Detect which cell encompasses the target text, then output its (x, y) center coordinate. 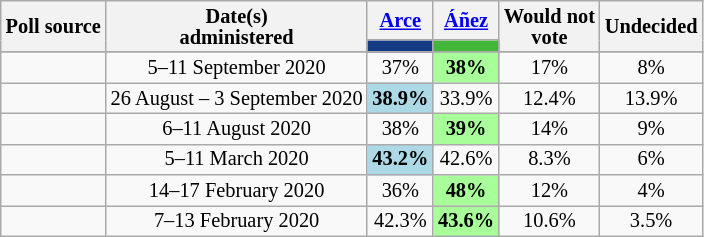
37% (400, 68)
5–11 September 2020 (237, 68)
Áñez (466, 20)
12% (550, 190)
Poll source (54, 26)
38.9% (400, 98)
14–17 February 2020 (237, 190)
33.9% (466, 98)
43.6% (466, 220)
36% (400, 190)
42.3% (400, 220)
6% (652, 160)
3.5% (652, 220)
10.6% (550, 220)
12.4% (550, 98)
8% (652, 68)
43.2% (400, 160)
8.3% (550, 160)
Would notvote (550, 26)
13.9% (652, 98)
39% (466, 128)
48% (466, 190)
Arce (400, 20)
5–11 March 2020 (237, 160)
6–11 August 2020 (237, 128)
7–13 February 2020 (237, 220)
14% (550, 128)
42.6% (466, 160)
Undecided (652, 26)
17% (550, 68)
9% (652, 128)
26 August – 3 September 2020 (237, 98)
Date(s)administered (237, 26)
4% (652, 190)
